Detect which cell encompasses the target text, then output its (x, y) center coordinate. 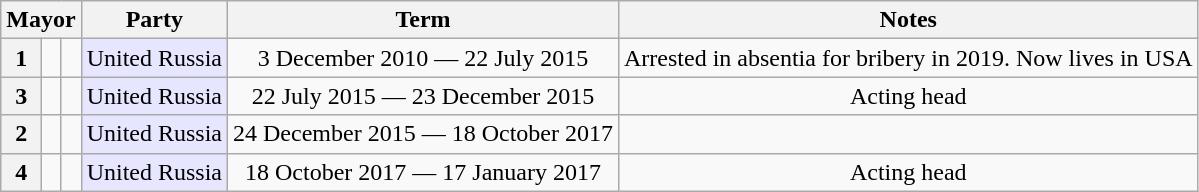
18 October 2017 — 17 January 2017 (424, 172)
1 (22, 58)
Notes (908, 20)
22 July 2015 — 23 December 2015 (424, 96)
Arrested in absentia for bribery in 2019. Now lives in USA (908, 58)
3 (22, 96)
24 December 2015 — 18 October 2017 (424, 134)
4 (22, 172)
Mayor (41, 20)
3 December 2010 — 22 July 2015 (424, 58)
Term (424, 20)
2 (22, 134)
Party (154, 20)
